Extract the (x, y) coordinate from the center of the cell holding the provided text.  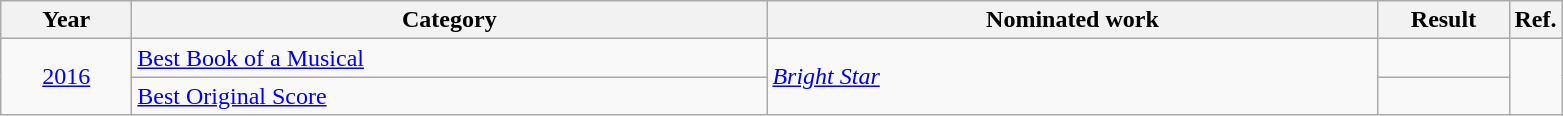
2016 (66, 77)
Year (66, 20)
Ref. (1536, 20)
Best Original Score (450, 96)
Category (450, 20)
Result (1444, 20)
Bright Star (1072, 77)
Best Book of a Musical (450, 58)
Nominated work (1072, 20)
